Return the [X, Y] coordinate for the center point of the cell that contains the specified text.  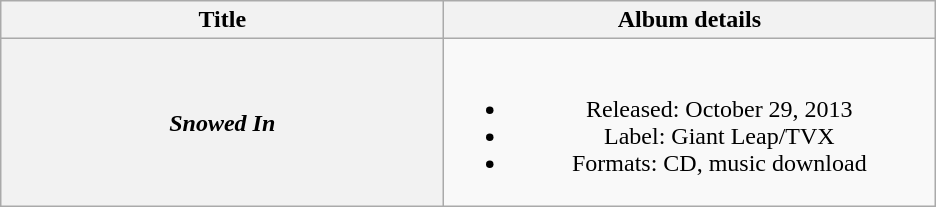
Title [222, 20]
Snowed In [222, 122]
Released: October 29, 2013Label: Giant Leap/TVXFormats: CD, music download [690, 122]
Album details [690, 20]
